From the cell containing the given text, extract its center point as (x, y) coordinate. 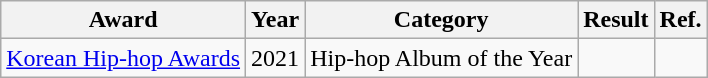
Year (276, 20)
Award (124, 20)
Korean Hip-hop Awards (124, 58)
Category (442, 20)
Ref. (680, 20)
Hip-hop Album of the Year (442, 58)
2021 (276, 58)
Result (616, 20)
